Find where the given text appears and provide that cell's center as [X, Y] coordinate. 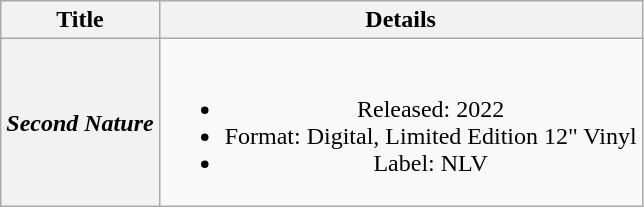
Details [400, 20]
Released: 2022Format: Digital, Limited Edition 12" VinylLabel: NLV [400, 122]
Second Nature [80, 122]
Title [80, 20]
